For the text-containing cell, return its midpoint in (X, Y) coordinate format. 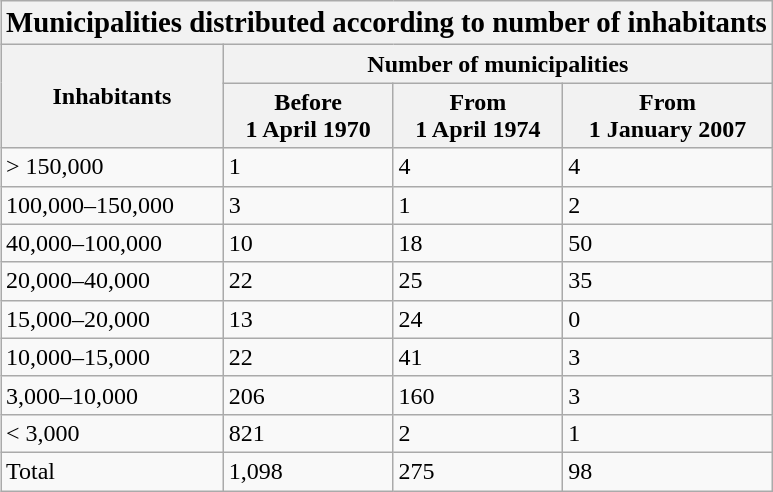
25 (478, 281)
Inhabitants (112, 96)
< 3,000 (112, 433)
15,000–20,000 (112, 319)
Total (112, 471)
50 (668, 243)
From1 April 1974 (478, 116)
160 (478, 395)
> 150,000 (112, 167)
18 (478, 243)
13 (308, 319)
20,000–40,000 (112, 281)
Number of municipalities (498, 64)
41 (478, 357)
10,000–15,000 (112, 357)
35 (668, 281)
206 (308, 395)
1,098 (308, 471)
98 (668, 471)
821 (308, 433)
40,000–100,000 (112, 243)
275 (478, 471)
100,000–150,000 (112, 205)
From1 January 2007 (668, 116)
10 (308, 243)
Before1 April 1970 (308, 116)
Municipalities distributed according to number of inhabitants (387, 23)
0 (668, 319)
24 (478, 319)
3,000–10,000 (112, 395)
